For the text-containing cell, return its midpoint in (X, Y) coordinate format. 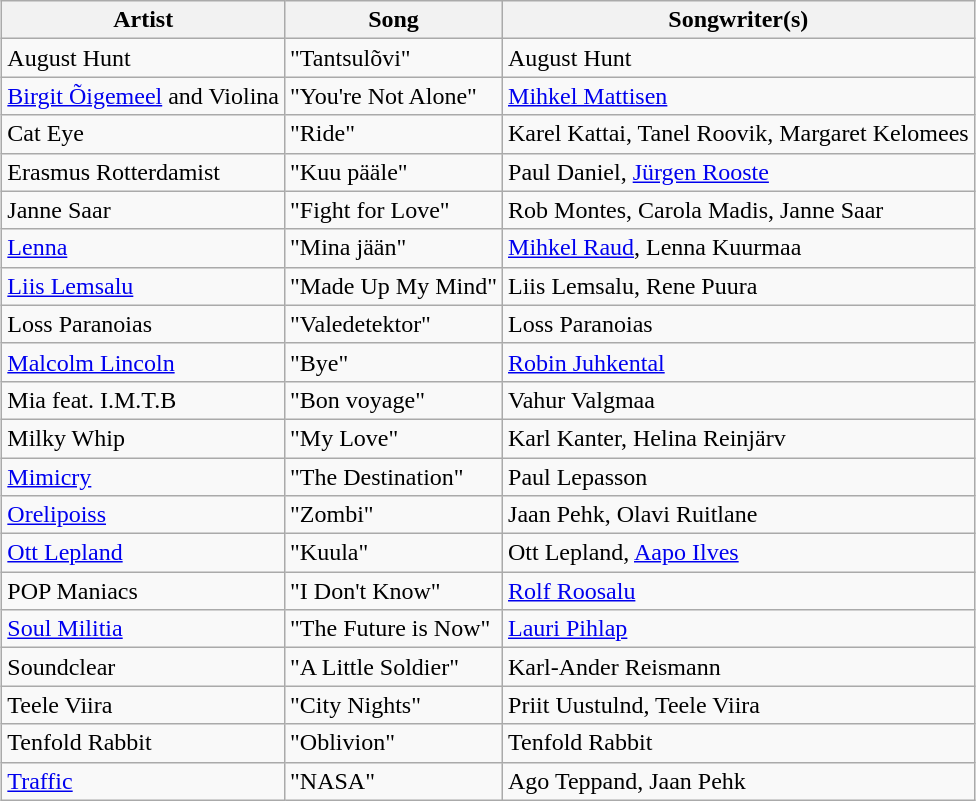
Erasmus Rotterdamist (144, 172)
Mia feat. I.M.T.B (144, 400)
Paul Daniel, Jürgen Rooste (739, 172)
Mihkel Mattisen (739, 96)
"Bye" (394, 362)
Soundclear (144, 667)
"A Little Soldier" (394, 667)
Malcolm Lincoln (144, 362)
Song (394, 20)
Jaan Pehk, Olavi Ruitlane (739, 515)
Priit Uustulnd, Teele Viira (739, 705)
"Ride" (394, 134)
"City Nights" (394, 705)
Karl Kanter, Helina Reinjärv (739, 438)
"Bon voyage" (394, 400)
"NASA" (394, 781)
"Oblivion" (394, 743)
"Kuu pääle" (394, 172)
Ott Lepland, Aapo Ilves (739, 553)
Robin Juhkental (739, 362)
"Fight for Love" (394, 210)
Soul Militia (144, 629)
"Made Up My Mind" (394, 286)
"Valedetektor" (394, 324)
Milky Whip (144, 438)
Ott Lepland (144, 553)
Karel Kattai, Tanel Roovik, Margaret Kelomees (739, 134)
Mihkel Raud, Lenna Kuurmaa (739, 248)
Songwriter(s) (739, 20)
Teele Viira (144, 705)
Rob Montes, Carola Madis, Janne Saar (739, 210)
"Zombi" (394, 515)
Paul Lepasson (739, 477)
"You're Not Alone" (394, 96)
Ago Teppand, Jaan Pehk (739, 781)
Orelipoiss (144, 515)
Liis Lemsalu, Rene Puura (739, 286)
POP Maniacs (144, 591)
Cat Eye (144, 134)
Traffic (144, 781)
Artist (144, 20)
Rolf Roosalu (739, 591)
"My Love" (394, 438)
"The Destination" (394, 477)
"Mina jään" (394, 248)
Lauri Pihlap (739, 629)
Vahur Valgmaa (739, 400)
Lenna (144, 248)
"The Future is Now" (394, 629)
"Tantsulõvi" (394, 58)
Liis Lemsalu (144, 286)
"Kuula" (394, 553)
Karl-Ander Reismann (739, 667)
Janne Saar (144, 210)
Mimicry (144, 477)
Birgit Õigemeel and Violina (144, 96)
"I Don't Know" (394, 591)
